Determine the [x, y] coordinate at the center of the cell enclosing the given text.  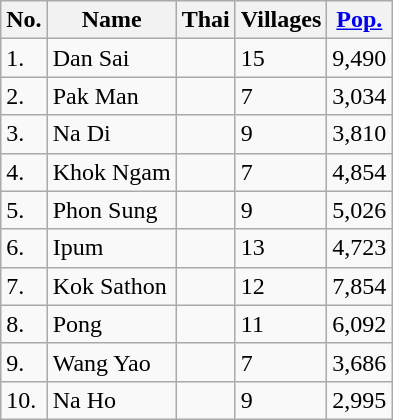
Thai [206, 20]
Pak Man [112, 96]
3,810 [360, 134]
7. [24, 286]
1. [24, 58]
11 [281, 324]
5,026 [360, 210]
4,723 [360, 248]
4,854 [360, 172]
Name [112, 20]
No. [24, 20]
8. [24, 324]
6,092 [360, 324]
3,686 [360, 362]
Villages [281, 20]
Wang Yao [112, 362]
Dan Sai [112, 58]
Na Di [112, 134]
5. [24, 210]
Pong [112, 324]
2,995 [360, 400]
3,034 [360, 96]
Khok Ngam [112, 172]
2. [24, 96]
9. [24, 362]
4. [24, 172]
6. [24, 248]
Ipum [112, 248]
Pop. [360, 20]
15 [281, 58]
10. [24, 400]
3. [24, 134]
Na Ho [112, 400]
9,490 [360, 58]
12 [281, 286]
7,854 [360, 286]
13 [281, 248]
Phon Sung [112, 210]
Kok Sathon [112, 286]
